Detect which cell encompasses the target text, then output its (x, y) center coordinate. 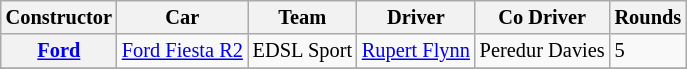
Ford Fiesta R2 (182, 51)
Team (302, 17)
Ford (59, 51)
Rupert Flynn (416, 51)
Driver (416, 17)
Car (182, 17)
Rounds (648, 17)
Peredur Davies (542, 51)
Co Driver (542, 17)
EDSL Sport (302, 51)
5 (648, 51)
Constructor (59, 17)
